Locate the cell with the specified text and output its (X, Y) center coordinate. 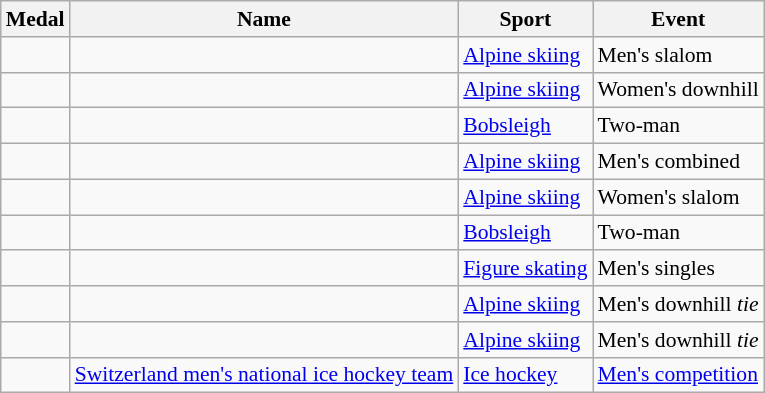
Name (264, 19)
Event (678, 19)
Sport (525, 19)
Women's downhill (678, 90)
Ice hockey (525, 375)
Figure skating (525, 269)
Men's singles (678, 269)
Men's combined (678, 162)
Switzerland men's national ice hockey team (264, 375)
Medal (36, 19)
Women's slalom (678, 197)
Men's competition (678, 375)
Men's slalom (678, 55)
